Return [X, Y] of the center of cell containing provided text 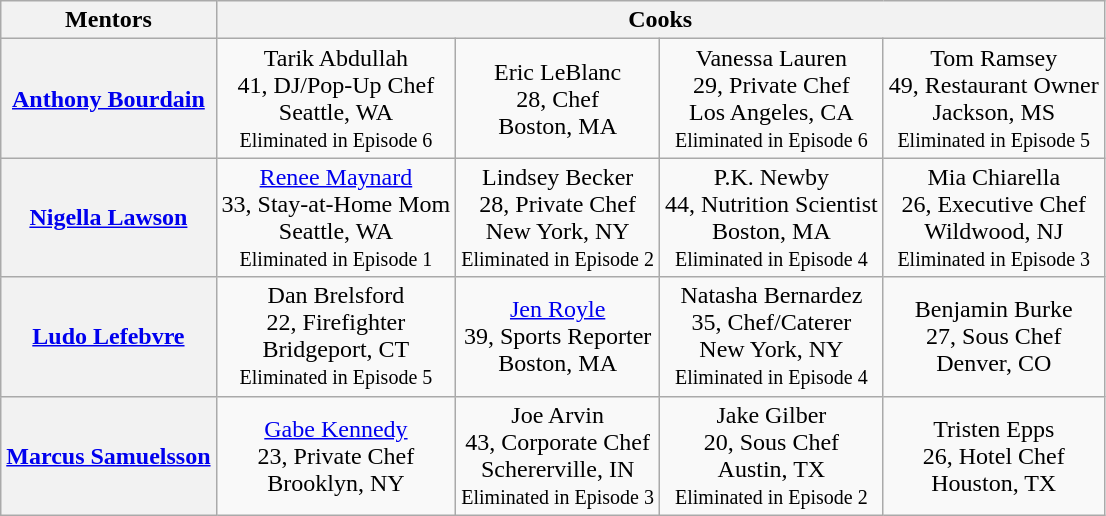
Nigella Lawson [108, 218]
P.K. Newby44, Nutrition ScientistBoston, MA Eliminated in Episode 4 [772, 218]
Mia Chiarella26, Executive ChefWildwood, NJ Eliminated in Episode 3 [994, 218]
Renee Maynard33, Stay-at-Home MomSeattle, WA Eliminated in Episode 1 [336, 218]
Joe Arvin43, Corporate ChefSchererville, IN Eliminated in Episode 3 [558, 456]
Ludo Lefebvre [108, 336]
Benjamin Burke27, Sous ChefDenver, CO [994, 336]
Tarik Abdullah41, DJ/Pop-Up ChefSeattle, WA Eliminated in Episode 6 [336, 98]
Eric LeBlanc28, ChefBoston, MA [558, 98]
Natasha Bernardez35, Chef/CatererNew York, NY Eliminated in Episode 4 [772, 336]
Jake Gilber20, Sous ChefAustin, TX Eliminated in Episode 2 [772, 456]
Jen Royle39, Sports ReporterBoston, MA [558, 336]
Gabe Kennedy23, Private ChefBrooklyn, NY [336, 456]
Cooks [660, 20]
Dan Brelsford22, FirefighterBridgeport, CT Eliminated in Episode 5 [336, 336]
Anthony Bourdain [108, 98]
Tom Ramsey 49, Restaurant Owner Jackson, MS Eliminated in Episode 5 [994, 98]
Marcus Samuelsson [108, 456]
Mentors [108, 20]
Lindsey Becker28, Private ChefNew York, NY Eliminated in Episode 2 [558, 218]
Vanessa Lauren29, Private ChefLos Angeles, CA Eliminated in Episode 6 [772, 98]
Tristen Epps26, Hotel ChefHouston, TX [994, 456]
